For the text-containing cell, return its midpoint in (X, Y) coordinate format. 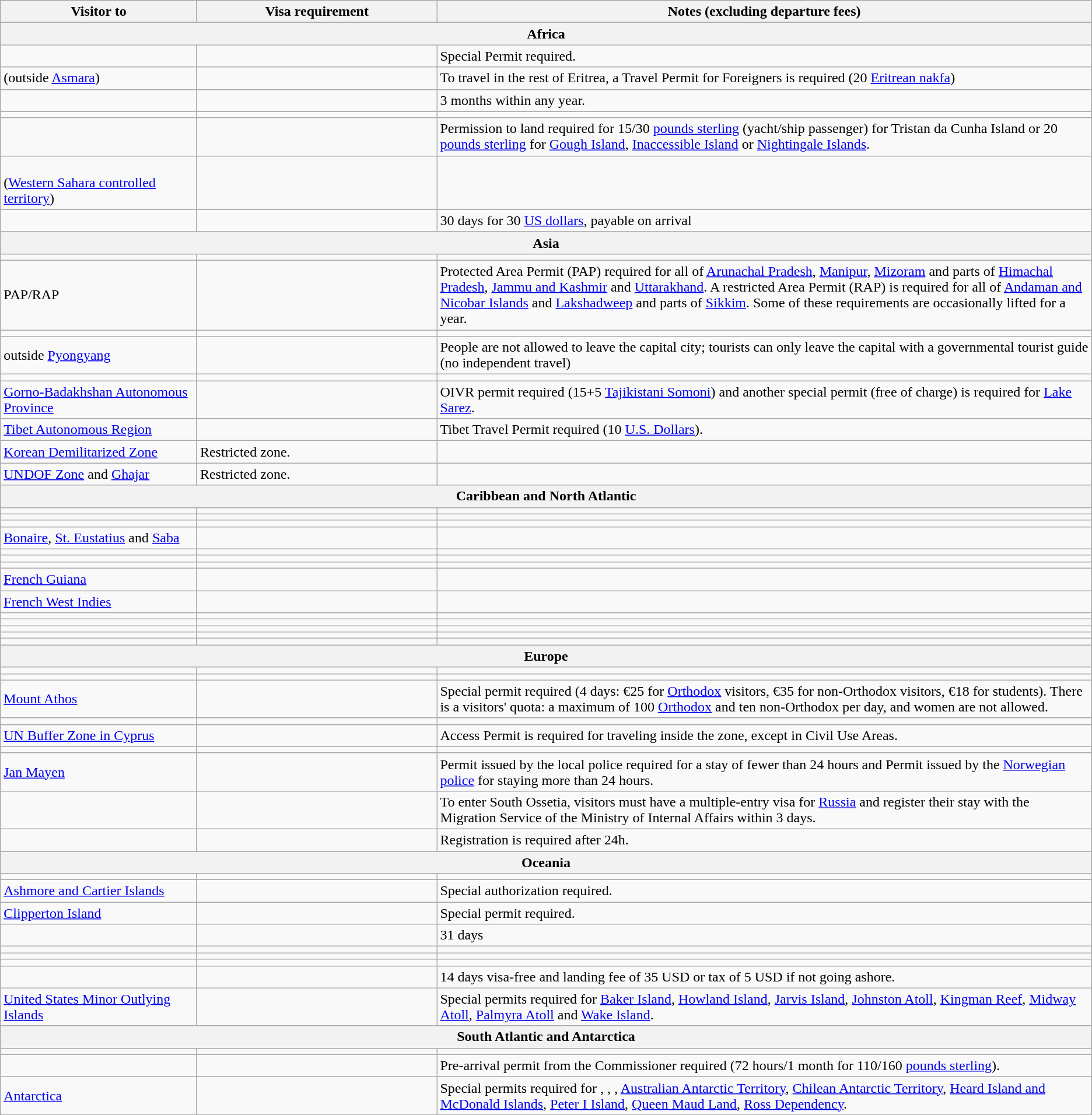
United States Minor Outlying Islands (99, 1007)
Special permit required. (764, 913)
Asia (546, 243)
People are not allowed to leave the capital city; tourists can only leave the capital with a governmental tourist guide (no independent travel) (764, 356)
Clipperton Island (99, 913)
(outside Asmara) (99, 78)
OIVR permit required (15+5 Tajikistani Somoni) and another special permit (free of charge) is required for Lake Sarez. (764, 400)
UNDOF Zone and Ghajar (99, 474)
Bonaire, St. Eustatius and Saba (99, 538)
Access Permit is required for traveling inside the zone, except in Civil Use Areas. (764, 735)
Notes (excluding departure fees) (764, 12)
3 months within any year. (764, 100)
Visa requirement (316, 12)
PAP/RAP (99, 295)
14 days visa-free and landing fee of 35 USD or tax of 5 USD if not going ashore. (764, 977)
Africa (546, 34)
Mount Athos (99, 699)
Special authorization required. (764, 891)
French West Indies (99, 601)
Jan Mayen (99, 772)
Antarctica (99, 1095)
31 days (764, 935)
UN Buffer Zone in Cyprus (99, 735)
outside Pyongyang (99, 356)
Korean Demilitarized Zone (99, 452)
Gorno-Badakhshan Autonomous Province (99, 400)
Caribbean and North Atlantic (546, 496)
South Atlantic and Antarctica (546, 1037)
Ashmore and Cartier Islands (99, 891)
To travel in the rest of Eritrea, a Travel Permit for Foreigners is required (20 Eritrean nakfa) (764, 78)
Visitor to (99, 12)
French Guiana (99, 579)
Pre-arrival permit from the Commissioner required (72 hours/1 month for 110/160 pounds sterling). (764, 1065)
Special Permit required. (764, 56)
Registration is required after 24h. (764, 840)
Tibet Autonomous Region (99, 430)
Tibet Travel Permit required (10 U.S. Dollars). (764, 430)
(Western Sahara controlled territory) (99, 183)
Oceania (546, 862)
Special permits required for Baker Island, Howland Island, Jarvis Island, Johnston Atoll, Kingman Reef, Midway Atoll, Palmyra Atoll and Wake Island. (764, 1007)
Europe (546, 656)
30 days for 30 US dollars, payable on arrival (764, 220)
